Search for the cell housing the specified text and yield its [x, y] center coordinate. 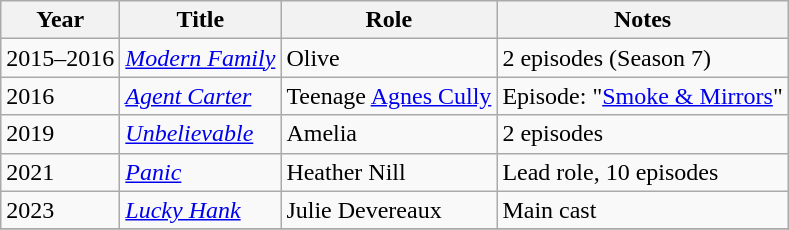
Panic [200, 172]
2 episodes [642, 134]
Title [200, 20]
2019 [60, 134]
Heather Nill [389, 172]
Unbelievable [200, 134]
Teenage Agnes Cully [389, 96]
Main cast [642, 210]
Agent Carter [200, 96]
Amelia [389, 134]
Olive [389, 58]
Episode: "Smoke & Mirrors" [642, 96]
2021 [60, 172]
Modern Family [200, 58]
Lead role, 10 episodes [642, 172]
2015–2016 [60, 58]
Julie Devereaux [389, 210]
Notes [642, 20]
Year [60, 20]
2023 [60, 210]
Role [389, 20]
Lucky Hank [200, 210]
2016 [60, 96]
2 episodes (Season 7) [642, 58]
